Find where the given text appears and provide that cell's center as (x, y) coordinate. 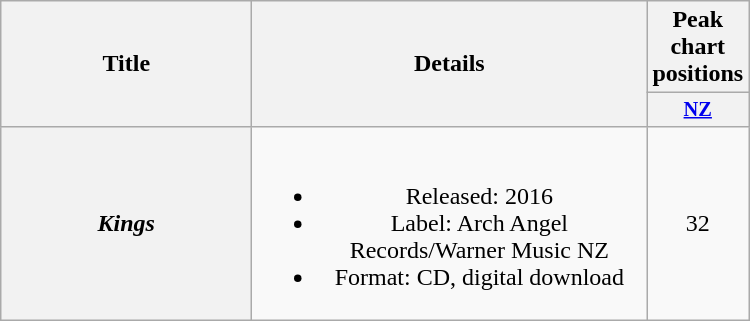
Released: 2016Label: Arch Angel Records/Warner Music NZFormat: CD, digital download (450, 223)
NZ (698, 110)
Details (450, 64)
Peak chart positions (698, 47)
Title (126, 64)
Kings (126, 223)
32 (698, 223)
